Pinpoint the cell where the given text exists, returning its (X, Y) midpoint coordinate. 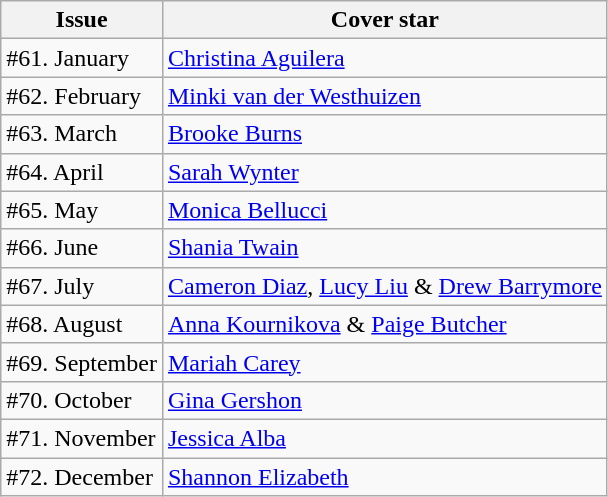
Cover star (384, 20)
Brooke Burns (384, 134)
#70. October (82, 400)
Issue (82, 20)
#63. March (82, 134)
Minki van der Westhuizen (384, 96)
Shannon Elizabeth (384, 477)
Mariah Carey (384, 362)
#68. August (82, 324)
Shania Twain (384, 248)
#67. July (82, 286)
Cameron Diaz, Lucy Liu & Drew Barrymore (384, 286)
Monica Bellucci (384, 210)
#69. September (82, 362)
#61. January (82, 58)
Jessica Alba (384, 438)
Sarah Wynter (384, 172)
Anna Kournikova & Paige Butcher (384, 324)
#66. June (82, 248)
Gina Gershon (384, 400)
#65. May (82, 210)
Christina Aguilera (384, 58)
#72. December (82, 477)
#71. November (82, 438)
#64. April (82, 172)
#62. February (82, 96)
